Capture the cell that displays the provided text and extract its [X, Y] central coordinate. 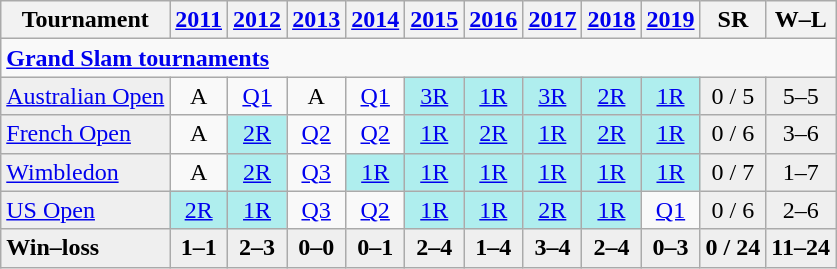
2018 [612, 20]
US Open [86, 210]
2014 [376, 20]
5–5 [801, 96]
3–4 [552, 248]
2015 [434, 20]
0–0 [316, 248]
2016 [494, 20]
0 / 24 [733, 248]
0 / 7 [733, 172]
French Open [86, 134]
2–6 [801, 210]
W–L [801, 20]
0–1 [376, 248]
2–3 [258, 248]
3–6 [801, 134]
0 / 5 [733, 96]
11–24 [801, 248]
Win–loss [86, 248]
1–1 [199, 248]
1–7 [801, 172]
1–4 [494, 248]
Wimbledon [86, 172]
2019 [670, 20]
Australian Open [86, 96]
Tournament [86, 20]
0–3 [670, 248]
Grand Slam tournaments [418, 58]
2017 [552, 20]
SR [733, 20]
2011 [199, 20]
2012 [258, 20]
2013 [316, 20]
